Detect which cell encompasses the target text, then output its (X, Y) center coordinate. 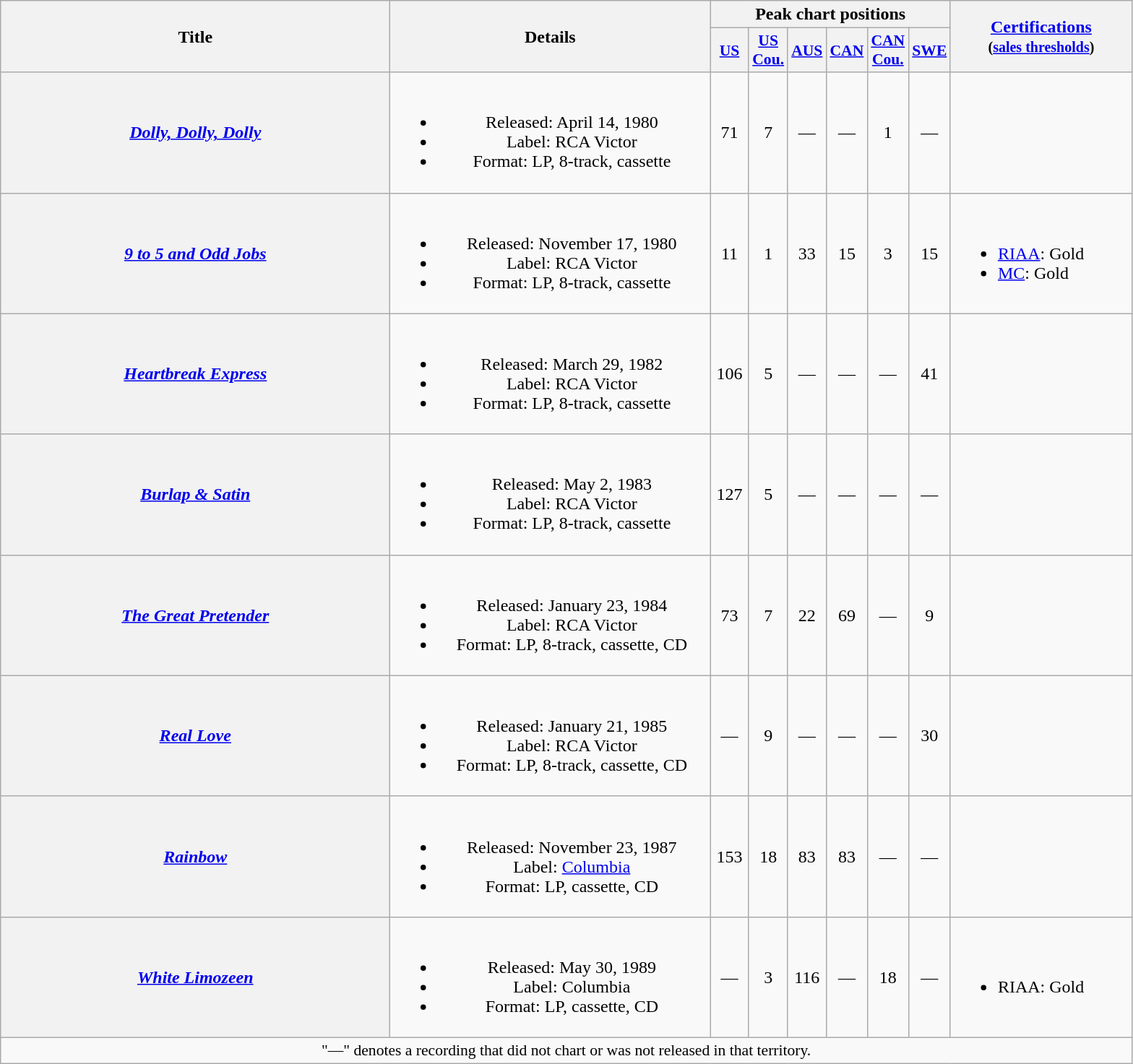
Released: November 17, 1980Label: RCA VictorFormat: LP, 8-track, cassette (551, 253)
Released: March 29, 1982Label: RCA VictorFormat: LP, 8-track, cassette (551, 374)
Details (551, 36)
33 (806, 253)
CAN (847, 51)
11 (730, 253)
127 (730, 494)
30 (929, 735)
Real Love (195, 735)
USCou. (768, 51)
RIAA: Gold (1041, 977)
White Limozeen (195, 977)
71 (730, 133)
Title (195, 36)
Certifications(sales thresholds) (1041, 36)
73 (730, 615)
AUS (806, 51)
RIAA: GoldMC: Gold (1041, 253)
Released: January 21, 1985Label: RCA VictorFormat: LP, 8-track, cassette, CD (551, 735)
116 (806, 977)
SWE (929, 51)
41 (929, 374)
106 (730, 374)
Released: May 30, 1989Label: ColumbiaFormat: LP, cassette, CD (551, 977)
Rainbow (195, 857)
Released: May 2, 1983Label: RCA VictorFormat: LP, 8-track, cassette (551, 494)
Peak chart positions (831, 14)
"—" denotes a recording that did not chart or was not released in that territory. (566, 1050)
Burlap & Satin (195, 494)
153 (730, 857)
US (730, 51)
The Great Pretender (195, 615)
Heartbreak Express (195, 374)
Dolly, Dolly, Dolly (195, 133)
Released: January 23, 1984Label: RCA VictorFormat: LP, 8-track, cassette, CD (551, 615)
69 (847, 615)
Released: November 23, 1987Label: ColumbiaFormat: LP, cassette, CD (551, 857)
CANCou. (887, 51)
Released: April 14, 1980Label: RCA VictorFormat: LP, 8-track, cassette (551, 133)
22 (806, 615)
9 to 5 and Odd Jobs (195, 253)
